Detect which cell encompasses the target text, then output its [X, Y] center coordinate. 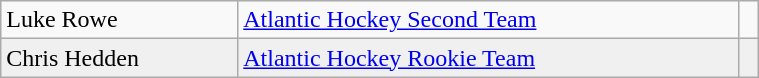
Chris Hedden [120, 58]
Luke Rowe [120, 20]
Atlantic Hockey Second Team [489, 20]
Atlantic Hockey Rookie Team [489, 58]
